Output the [x, y] coordinate of the center of the cell containing the given text.  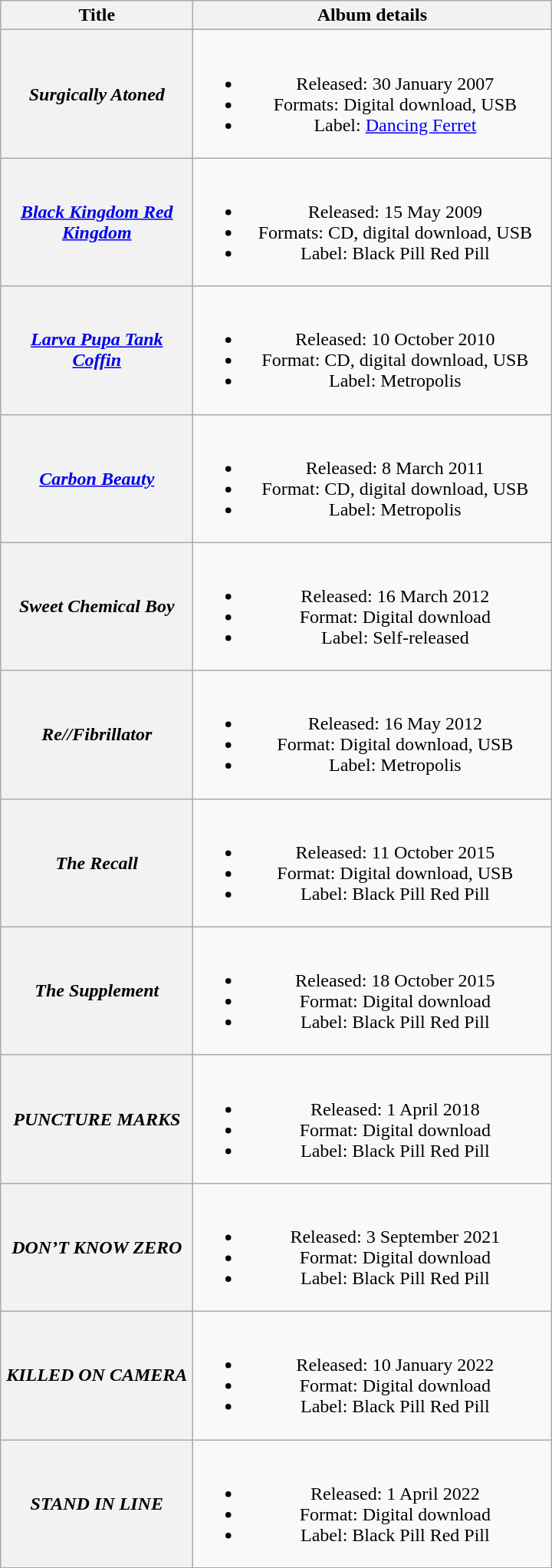
Released: 1 April 2022Format: Digital downloadLabel: Black Pill Red Pill [373, 1504]
Black Kingdom Red Kingdom [97, 222]
Released: 3 September 2021Format: Digital downloadLabel: Black Pill Red Pill [373, 1247]
Title [97, 15]
Released: 1 April 2018Format: Digital downloadLabel: Black Pill Red Pill [373, 1118]
KILLED ON CAMERA [97, 1375]
Carbon Beauty [97, 479]
Released: 10 January 2022Format: Digital downloadLabel: Black Pill Red Pill [373, 1375]
Sweet Chemical Boy [97, 606]
The Supplement [97, 991]
The Recall [97, 862]
Released: 10 October 2010Format: CD, digital download, USBLabel: Metropolis [373, 350]
Album details [373, 15]
Released: 30 January 2007Formats: Digital download, USBLabel: Dancing Ferret [373, 94]
PUNCTURE MARKS [97, 1118]
Re//Fibrillator [97, 735]
Released: 16 May 2012Format: Digital download, USBLabel: Metropolis [373, 735]
Surgically Atoned [97, 94]
STAND IN LINE [97, 1504]
Released: 18 October 2015Format: Digital downloadLabel: Black Pill Red Pill [373, 991]
Larva Pupa Tank Coffin [97, 350]
Released: 8 March 2011Format: CD, digital download, USBLabel: Metropolis [373, 479]
Released: 11 October 2015Format: Digital download, USBLabel: Black Pill Red Pill [373, 862]
DON’T KNOW ZERO [97, 1247]
Released: 16 March 2012Format: Digital downloadLabel: Self-released [373, 606]
Released: 15 May 2009Formats: CD, digital download, USBLabel: Black Pill Red Pill [373, 222]
